From the cell containing the given text, extract its center point as (x, y) coordinate. 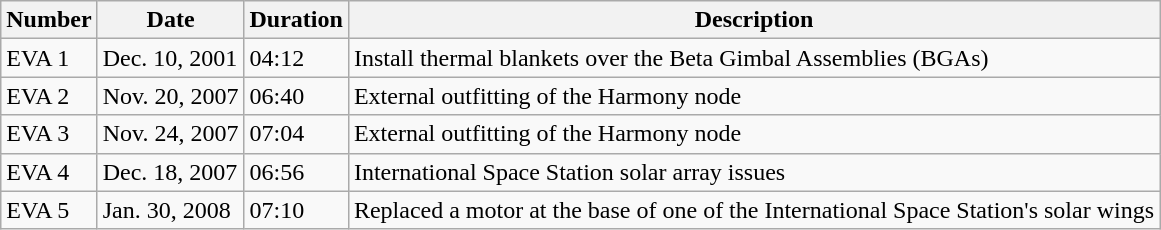
Date (170, 20)
Install thermal blankets over the Beta Gimbal Assemblies (BGAs) (754, 58)
EVA 3 (49, 134)
04:12 (296, 58)
06:40 (296, 96)
EVA 2 (49, 96)
EVA 1 (49, 58)
06:56 (296, 172)
Description (754, 20)
07:10 (296, 210)
Dec. 10, 2001 (170, 58)
07:04 (296, 134)
Nov. 20, 2007 (170, 96)
Number (49, 20)
Dec. 18, 2007 (170, 172)
EVA 4 (49, 172)
Jan. 30, 2008 (170, 210)
International Space Station solar array issues (754, 172)
Nov. 24, 2007 (170, 134)
EVA 5 (49, 210)
Replaced a motor at the base of one of the International Space Station's solar wings (754, 210)
Duration (296, 20)
